Identify which cell holds the provided text, then report its [X, Y] central coordinate. 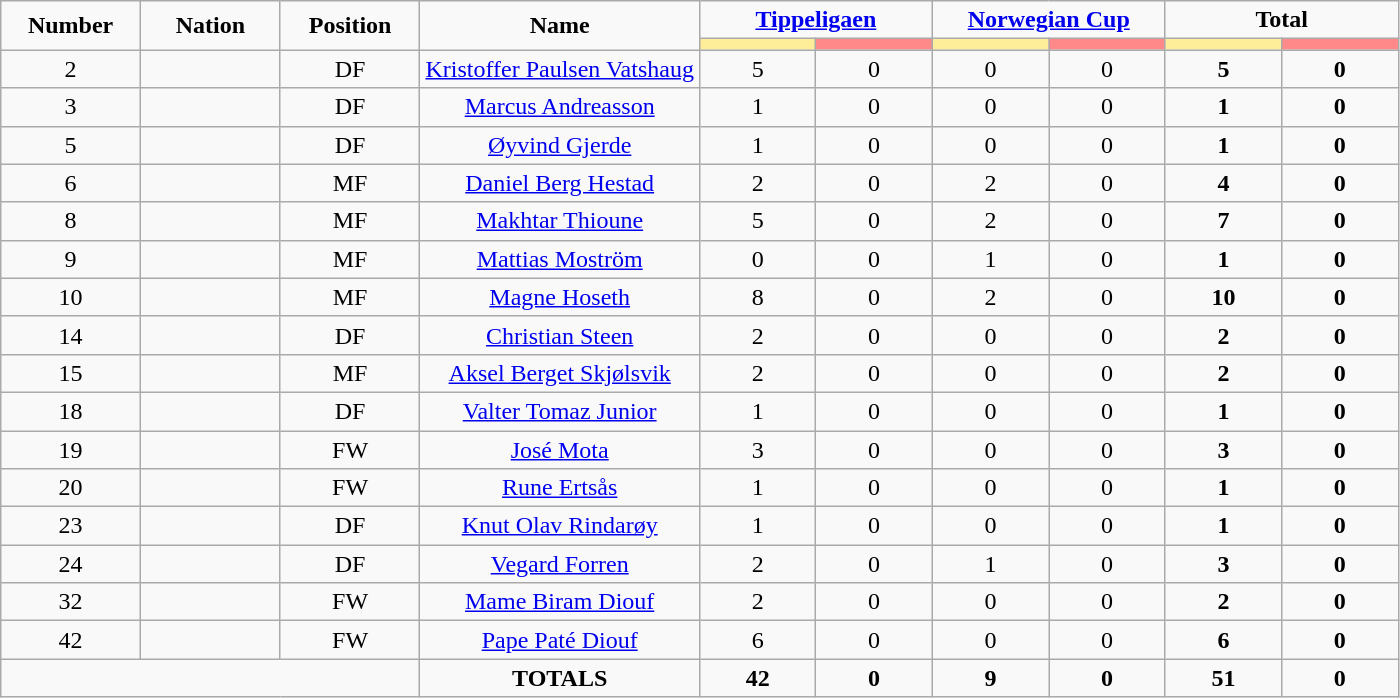
Daniel Berg Hestad [560, 183]
20 [71, 488]
Makhtar Thioune [560, 221]
15 [71, 373]
Nation [210, 26]
18 [71, 411]
4 [1223, 183]
Øyvind Gjerde [560, 145]
23 [71, 526]
Pape Paté Diouf [560, 640]
Knut Olav Rindarøy [560, 526]
Total [1282, 20]
Vegard Forren [560, 564]
Name [560, 26]
Mame Biram Diouf [560, 602]
Christian Steen [560, 335]
24 [71, 564]
José Mota [560, 449]
Marcus Andreasson [560, 107]
51 [1223, 678]
Position [350, 26]
Mattias Moström [560, 259]
Number [71, 26]
32 [71, 602]
Norwegian Cup [1048, 20]
Valter Tomaz Junior [560, 411]
Aksel Berget Skjølsvik [560, 373]
19 [71, 449]
Magne Hoseth [560, 297]
Rune Ertsås [560, 488]
7 [1223, 221]
TOTALS [560, 678]
14 [71, 335]
Kristoffer Paulsen Vatshaug [560, 69]
Tippeligaen [816, 20]
